Scan for the cell matching the given text and deliver its [X, Y] coordinate at center. 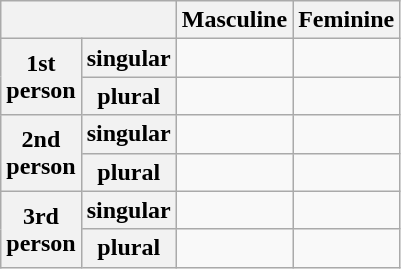
2ndperson [41, 153]
Masculine [234, 20]
1stperson [41, 77]
3rdperson [41, 229]
Feminine [346, 20]
